Detect which cell encompasses the target text, then output its [x, y] center coordinate. 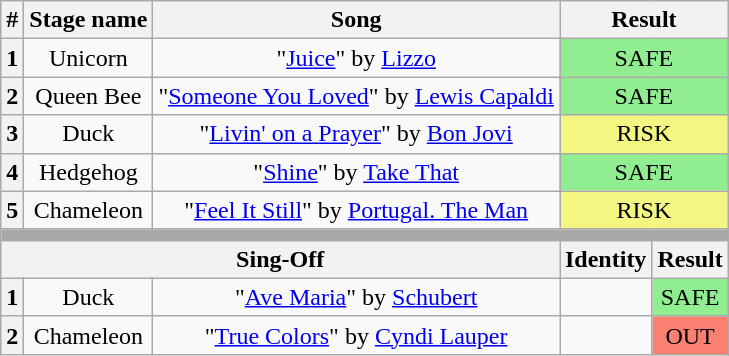
Queen Bee [88, 96]
"Someone You Loved" by Lewis Capaldi [356, 96]
Song [356, 20]
3 [12, 134]
OUT [690, 335]
"True Colors" by Cyndi Lauper [356, 335]
Hedgehog [88, 172]
# [12, 20]
5 [12, 210]
"Livin' on a Prayer" by Bon Jovi [356, 134]
"Feel It Still" by Portugal. The Man [356, 210]
4 [12, 172]
Unicorn [88, 58]
Identity [606, 259]
Sing-Off [280, 259]
Stage name [88, 20]
"Juice" by Lizzo [356, 58]
"Shine" by Take That [356, 172]
"Ave Maria" by Schubert [356, 297]
